Scan for the cell matching the given text and deliver its [X, Y] coordinate at center. 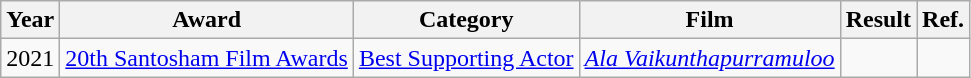
2021 [30, 58]
Ref. [944, 20]
Film [710, 20]
Ala Vaikunthapurramuloo [710, 58]
Year [30, 20]
Result [878, 20]
Best Supporting Actor [466, 58]
Category [466, 20]
20th Santosham Film Awards [207, 58]
Award [207, 20]
